Find where the given text appears and provide that cell's center as (x, y) coordinate. 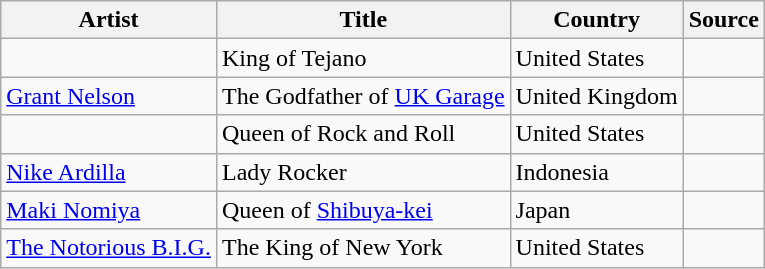
Lady Rocker (363, 172)
The King of New York (363, 248)
Source (724, 20)
Queen of Shibuya-kei (363, 210)
Queen of Rock and Roll (363, 134)
The Godfather of UK Garage (363, 96)
United Kingdom (596, 96)
Grant Nelson (109, 96)
Indonesia (596, 172)
Maki Nomiya (109, 210)
Artist (109, 20)
Country (596, 20)
Title (363, 20)
Nike Ardilla (109, 172)
Japan (596, 210)
The Notorious B.I.G. (109, 248)
King of Tejano (363, 58)
